Find where the given text appears and provide that cell's center as (X, Y) coordinate. 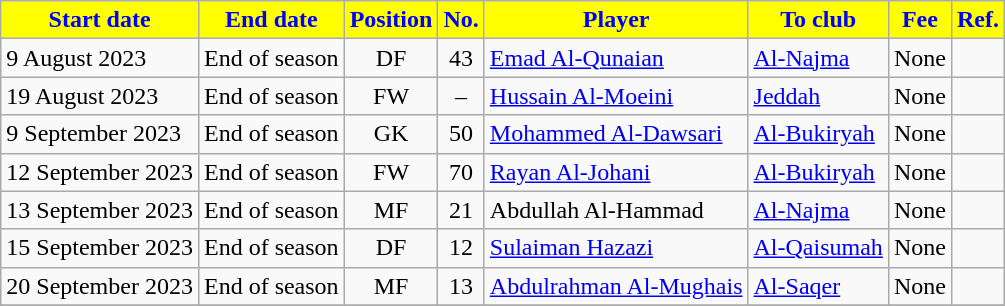
Player (616, 20)
Sulaiman Hazazi (616, 248)
70 (461, 172)
13 September 2023 (100, 210)
Start date (100, 20)
Jeddah (818, 96)
Mohammed Al-Dawsari (616, 134)
13 (461, 286)
Rayan Al-Johani (616, 172)
Abdullah Al-Hammad (616, 210)
Al-Saqer (818, 286)
12 September 2023 (100, 172)
20 September 2023 (100, 286)
21 (461, 210)
Position (391, 20)
Fee (920, 20)
– (461, 96)
Ref. (978, 20)
12 (461, 248)
End date (271, 20)
9 September 2023 (100, 134)
43 (461, 58)
50 (461, 134)
9 August 2023 (100, 58)
No. (461, 20)
Abdulrahman Al-Mughais (616, 286)
15 September 2023 (100, 248)
19 August 2023 (100, 96)
Emad Al-Qunaian (616, 58)
To club (818, 20)
Hussain Al-Moeini (616, 96)
GK (391, 134)
Al-Qaisumah (818, 248)
